Find where the given text appears and provide that cell's center as (x, y) coordinate. 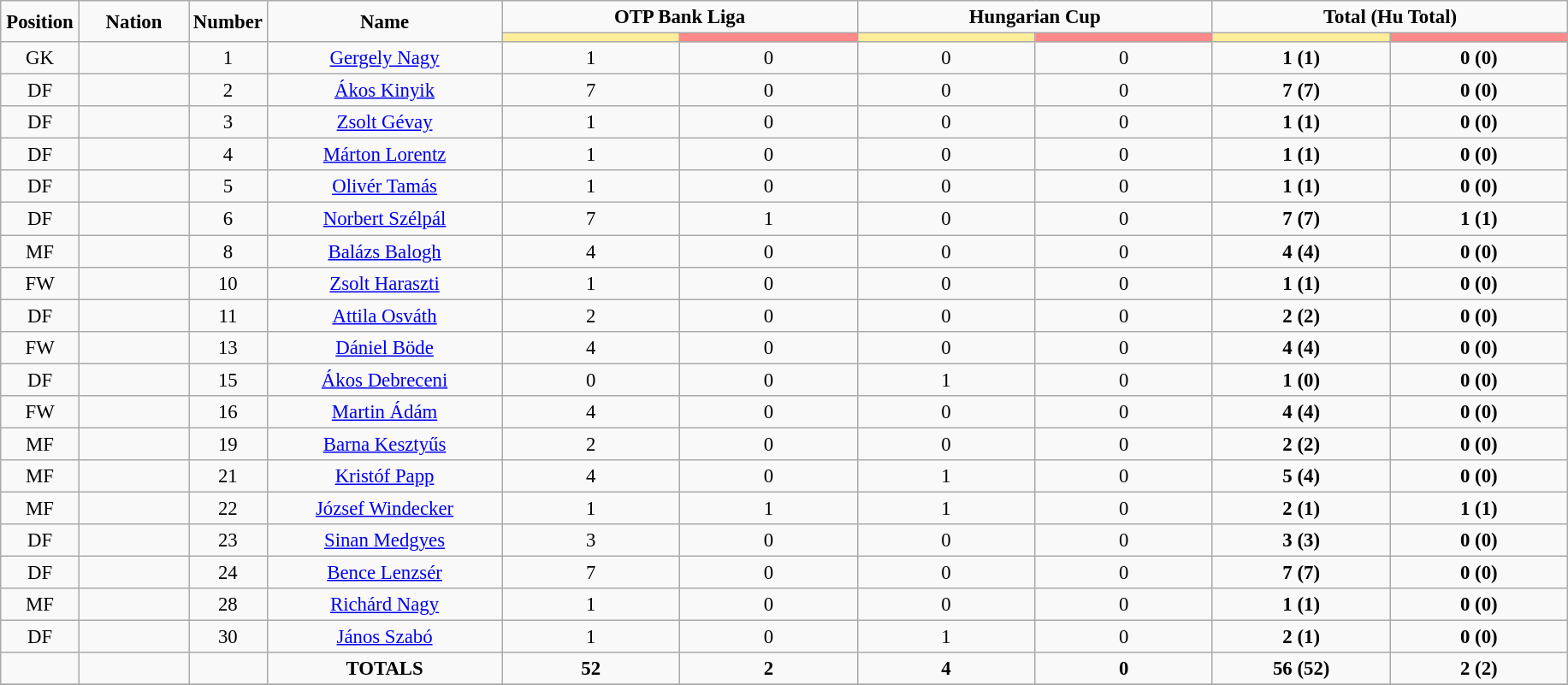
19 (228, 444)
Attila Osváth (385, 316)
Márton Lorentz (385, 155)
1 (0) (1301, 380)
Olivér Tamás (385, 187)
22 (228, 508)
Norbert Szélpál (385, 219)
16 (228, 412)
Nation (133, 21)
Position (40, 21)
8 (228, 251)
6 (228, 219)
Total (Hu Total) (1389, 17)
János Szabó (385, 637)
Kristóf Papp (385, 476)
5 (4) (1301, 476)
23 (228, 540)
24 (228, 573)
Martin Ádám (385, 412)
Balázs Balogh (385, 251)
Ákos Debreceni (385, 380)
Barna Kesztyűs (385, 444)
30 (228, 637)
Zsolt Gévay (385, 122)
28 (228, 605)
GK (40, 58)
21 (228, 476)
10 (228, 283)
Hungarian Cup (1035, 17)
Richárd Nagy (385, 605)
Bence Lenzsér (385, 573)
11 (228, 316)
Gergely Nagy (385, 58)
Dániel Böde (385, 347)
Sinan Medgyes (385, 540)
Number (228, 21)
OTP Bank Liga (679, 17)
15 (228, 380)
52 (591, 669)
Name (385, 21)
Ákos Kinyik (385, 91)
Zsolt Haraszti (385, 283)
József Windecker (385, 508)
13 (228, 347)
TOTALS (385, 669)
3 (3) (1301, 540)
5 (228, 187)
56 (52) (1301, 669)
